Determine the [X, Y] coordinate at the center of the cell enclosing the given text.  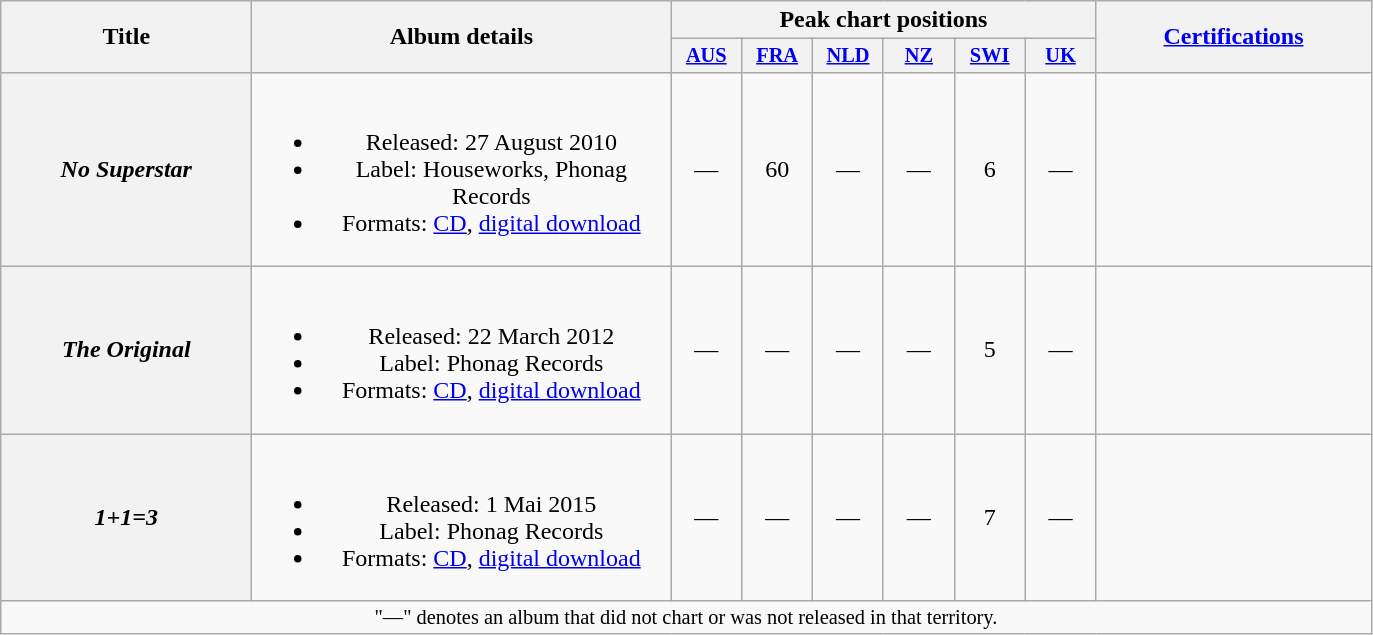
SWI [990, 56]
Certifications [1234, 37]
"—" denotes an album that did not chart or was not released in that territory. [686, 618]
Released: 27 August 2010Label: Houseworks, Phonag RecordsFormats: CD, digital download [462, 169]
7 [990, 518]
Peak chart positions [884, 20]
1+1=3 [126, 518]
Released: 22 March 2012Label: Phonag RecordsFormats: CD, digital download [462, 350]
AUS [706, 56]
60 [778, 169]
Album details [462, 37]
NZ [918, 56]
NLD [848, 56]
Title [126, 37]
Released: 1 Mai 2015Label: Phonag RecordsFormats: CD, digital download [462, 518]
5 [990, 350]
6 [990, 169]
FRA [778, 56]
UK [1060, 56]
No Superstar [126, 169]
The Original [126, 350]
